Detect which cell encompasses the target text, then output its (x, y) center coordinate. 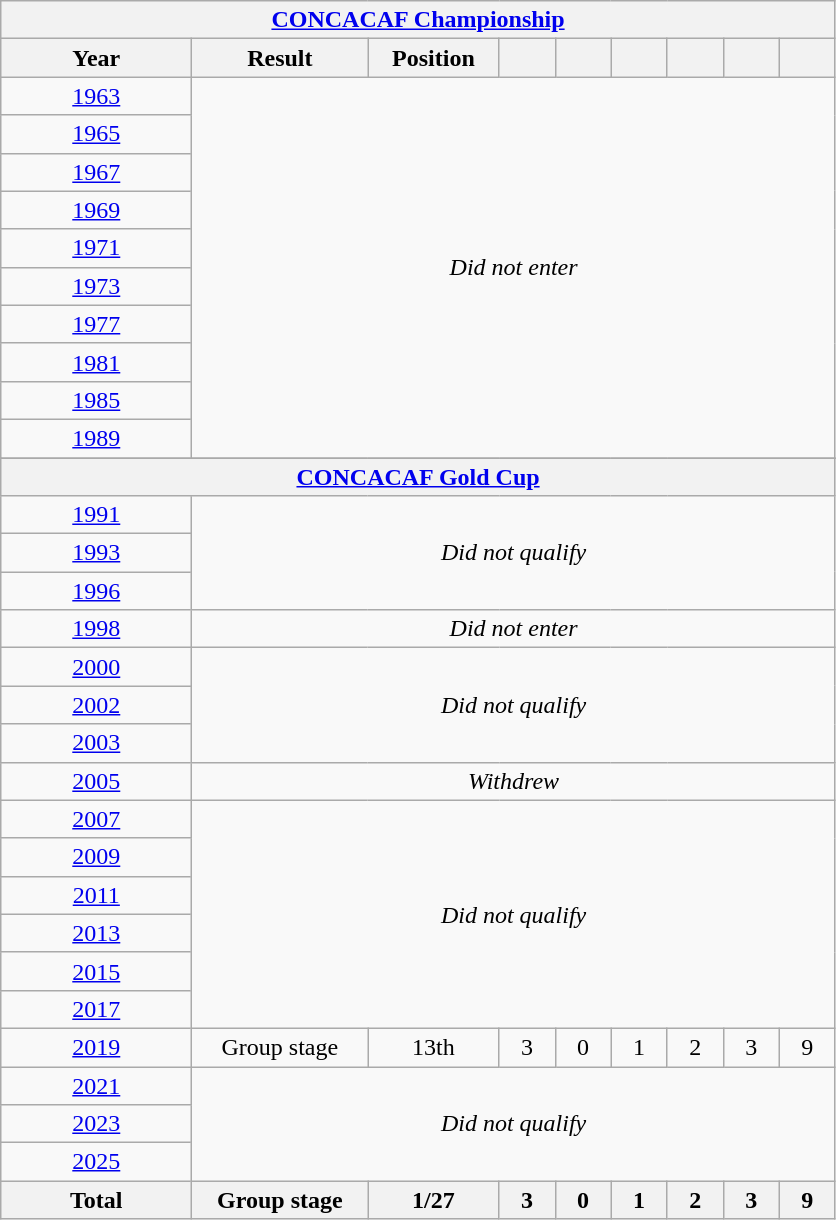
Total (96, 1200)
1993 (96, 553)
2000 (96, 667)
1996 (96, 591)
1963 (96, 96)
2009 (96, 857)
2017 (96, 1009)
1965 (96, 134)
CONCACAF Gold Cup (418, 477)
1991 (96, 515)
1985 (96, 400)
Position (434, 58)
2007 (96, 819)
1989 (96, 438)
1971 (96, 248)
1998 (96, 629)
13th (434, 1047)
1969 (96, 210)
2011 (96, 895)
CONCACAF Championship (418, 20)
Withdrew (514, 781)
1973 (96, 286)
2002 (96, 705)
1967 (96, 172)
2021 (96, 1085)
1/27 (434, 1200)
1981 (96, 362)
Result (280, 58)
2025 (96, 1162)
1977 (96, 324)
2003 (96, 743)
2023 (96, 1124)
Year (96, 58)
2019 (96, 1047)
2005 (96, 781)
2013 (96, 933)
2015 (96, 971)
